Find where the given text appears and provide that cell's center as [X, Y] coordinate. 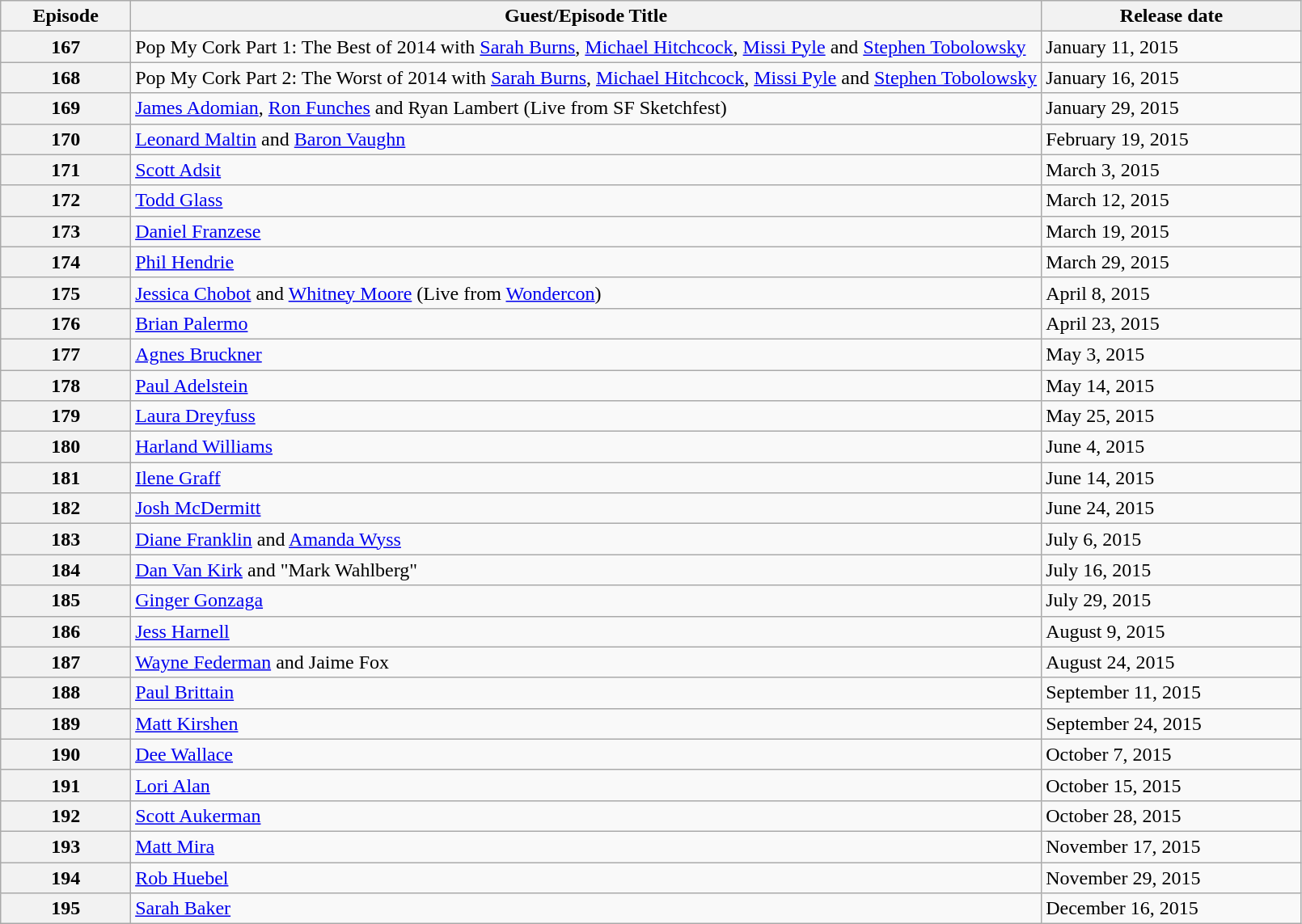
190 [66, 754]
185 [66, 601]
March 3, 2015 [1172, 170]
178 [66, 386]
Brian Palermo [586, 323]
176 [66, 323]
Leonard Maltin and Baron Vaughn [586, 139]
Lori Alan [586, 785]
November 29, 2015 [1172, 877]
Phil Hendrie [586, 262]
July 29, 2015 [1172, 601]
Diane Franklin and Amanda Wyss [586, 539]
Dan Van Kirk and "Mark Wahlberg" [586, 570]
195 [66, 909]
Episode [66, 16]
Sarah Baker [586, 909]
November 17, 2015 [1172, 846]
186 [66, 631]
193 [66, 846]
Jess Harnell [586, 631]
May 3, 2015 [1172, 354]
July 6, 2015 [1172, 539]
175 [66, 293]
Ginger Gonzaga [586, 601]
172 [66, 200]
Todd Glass [586, 200]
June 4, 2015 [1172, 447]
182 [66, 508]
April 8, 2015 [1172, 293]
Paul Adelstein [586, 386]
May 14, 2015 [1172, 386]
Scott Adsit [586, 170]
Matt Kirshen [586, 724]
187 [66, 662]
170 [66, 139]
Dee Wallace [586, 754]
171 [66, 170]
Release date [1172, 16]
October 15, 2015 [1172, 785]
Scott Aukerman [586, 816]
Rob Huebel [586, 877]
February 19, 2015 [1172, 139]
August 24, 2015 [1172, 662]
March 19, 2015 [1172, 231]
192 [66, 816]
Agnes Bruckner [586, 354]
Daniel Franzese [586, 231]
June 24, 2015 [1172, 508]
August 9, 2015 [1172, 631]
179 [66, 416]
Matt Mira [586, 846]
180 [66, 447]
Guest/Episode Title [586, 16]
Ilene Graff [586, 478]
Jessica Chobot and Whitney Moore (Live from Wondercon) [586, 293]
October 7, 2015 [1172, 754]
167 [66, 47]
Josh McDermitt [586, 508]
January 11, 2015 [1172, 47]
Harland Williams [586, 447]
December 16, 2015 [1172, 909]
May 25, 2015 [1172, 416]
181 [66, 478]
Paul Brittain [586, 693]
June 14, 2015 [1172, 478]
March 12, 2015 [1172, 200]
Laura Dreyfuss [586, 416]
September 11, 2015 [1172, 693]
Pop My Cork Part 1: The Best of 2014 with Sarah Burns, Michael Hitchcock, Missi Pyle and Stephen Tobolowsky [586, 47]
173 [66, 231]
169 [66, 108]
189 [66, 724]
March 29, 2015 [1172, 262]
Pop My Cork Part 2: The Worst of 2014 with Sarah Burns, Michael Hitchcock, Missi Pyle and Stephen Tobolowsky [586, 78]
174 [66, 262]
184 [66, 570]
188 [66, 693]
191 [66, 785]
James Adomian, Ron Funches and Ryan Lambert (Live from SF Sketchfest) [586, 108]
July 16, 2015 [1172, 570]
168 [66, 78]
January 16, 2015 [1172, 78]
October 28, 2015 [1172, 816]
September 24, 2015 [1172, 724]
194 [66, 877]
April 23, 2015 [1172, 323]
Wayne Federman and Jaime Fox [586, 662]
177 [66, 354]
January 29, 2015 [1172, 108]
183 [66, 539]
